For the text-containing cell, return its midpoint in (x, y) coordinate format. 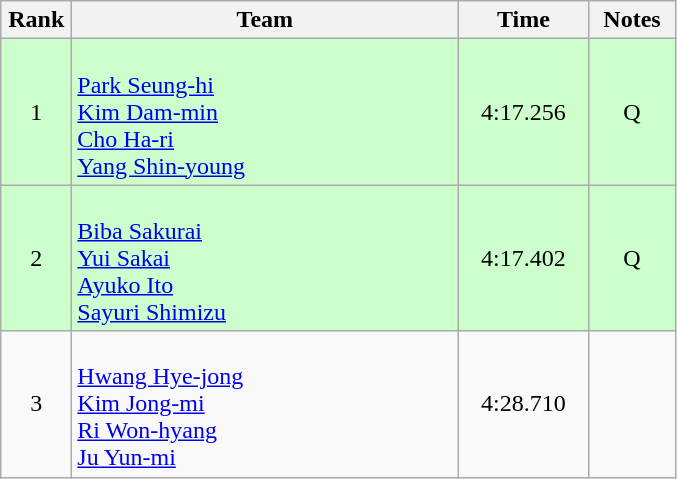
Rank (36, 20)
4:17.402 (524, 258)
4:28.710 (524, 404)
Time (524, 20)
1 (36, 112)
2 (36, 258)
4:17.256 (524, 112)
3 (36, 404)
Notes (632, 20)
Park Seung-hiKim Dam-minCho Ha-riYang Shin-young (265, 112)
Hwang Hye-jongKim Jong-miRi Won-hyangJu Yun-mi (265, 404)
Team (265, 20)
Biba SakuraiYui SakaiAyuko ItoSayuri Shimizu (265, 258)
